Identify which cell holds the provided text, then report its [x, y] central coordinate. 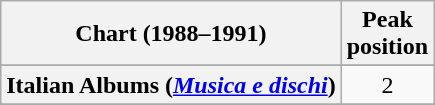
Chart (1988–1991) [171, 34]
Italian Albums (Musica e dischi) [171, 85]
2 [387, 85]
Peakposition [387, 34]
